From the cell containing the given text, extract its center point as [X, Y] coordinate. 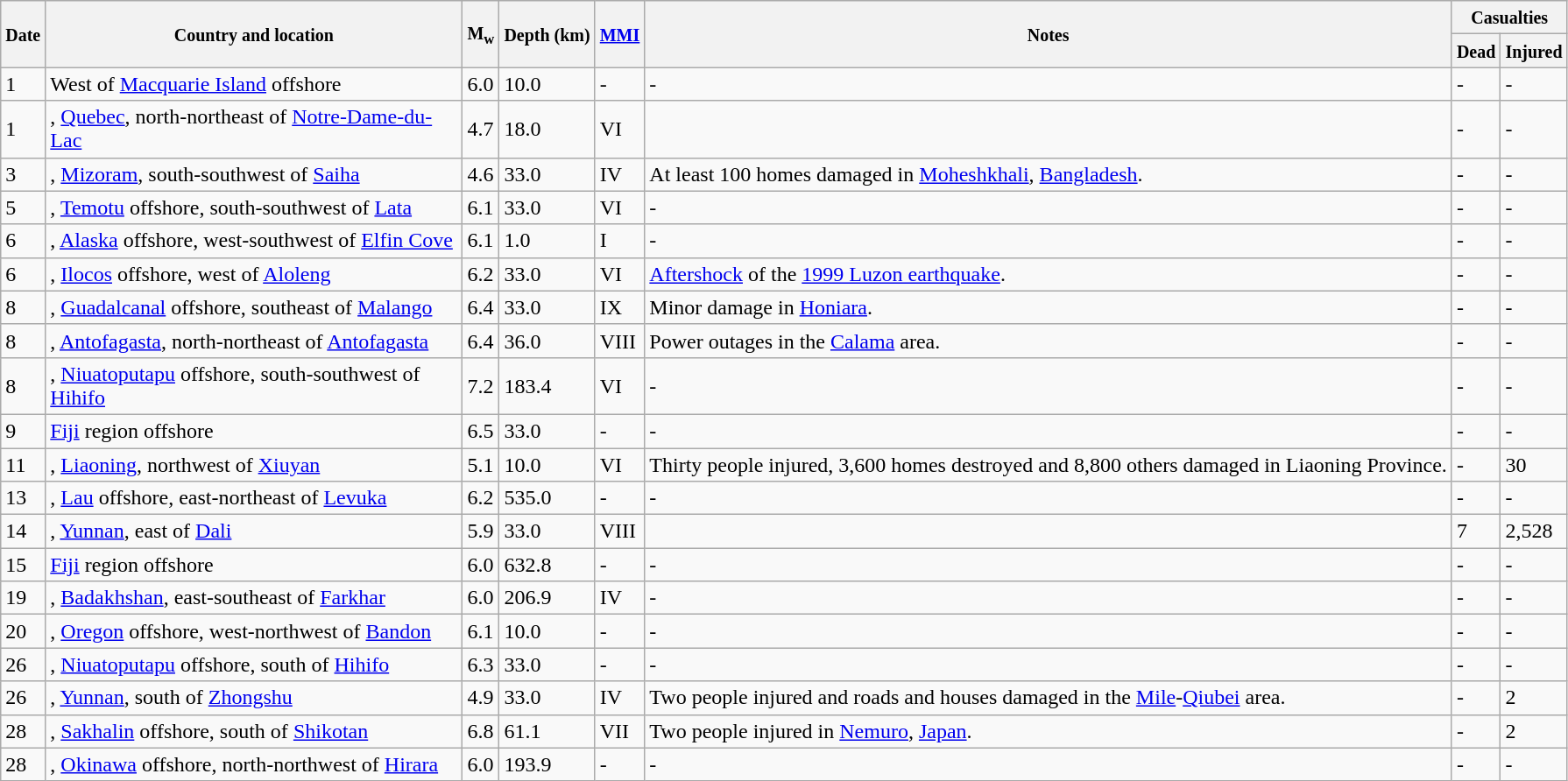
Thirty people injured, 3,600 homes destroyed and 8,800 others damaged in Liaoning Province. [1049, 465]
4.7 [481, 130]
Depth (km) [547, 34]
6.5 [481, 431]
13 [23, 498]
Power outages in the Calama area. [1049, 341]
7 [1476, 531]
, Liaoning, northwest of Xiuyan [254, 465]
Minor damage in Honiara. [1049, 307]
14 [23, 531]
30 [1534, 465]
At least 100 homes damaged in Moheshkhali, Bangladesh. [1049, 174]
4.6 [481, 174]
, Mizoram, south-southwest of Saiha [254, 174]
Mw [481, 34]
Casualties [1509, 18]
Notes [1049, 34]
, Okinawa offshore, north-northwest of Hirara [254, 764]
19 [23, 598]
, Niuatoputapu offshore, south of Hihifo [254, 665]
193.9 [547, 764]
, Niuatoputapu offshore, south-southwest of Hihifo [254, 385]
Date [23, 34]
, Antofagasta, north-northeast of Antofagasta [254, 341]
, Sakhalin offshore, south of Shikotan [254, 731]
18.0 [547, 130]
MMI [620, 34]
36.0 [547, 341]
20 [23, 631]
2,528 [1534, 531]
5.1 [481, 465]
, Oregon offshore, west-northwest of Bandon [254, 631]
IX [620, 307]
, Yunnan, east of Dali [254, 531]
, Yunnan, south of Zhongshu [254, 698]
VII [620, 731]
, Quebec, north-northeast of Notre-Dame-du-Lac [254, 130]
Aftershock of the 1999 Luzon earthquake. [1049, 274]
, Temotu offshore, south-southwest of Lata [254, 208]
, Badakhshan, east-southeast of Farkhar [254, 598]
, Lau offshore, east-northeast of Levuka [254, 498]
206.9 [547, 598]
5.9 [481, 531]
3 [23, 174]
6.8 [481, 731]
4.9 [481, 698]
9 [23, 431]
5 [23, 208]
West of Macquarie Island offshore [254, 84]
, Ilocos offshore, west of Aloleng [254, 274]
7.2 [481, 385]
Country and location [254, 34]
, Guadalcanal offshore, southeast of Malango [254, 307]
Two people injured in Nemuro, Japan. [1049, 731]
61.1 [547, 731]
11 [23, 465]
1.0 [547, 241]
Dead [1476, 51]
Injured [1534, 51]
632.8 [547, 565]
15 [23, 565]
, Alaska offshore, west-southwest of Elfin Cove [254, 241]
183.4 [547, 385]
Two people injured and roads and houses damaged in the Mile-Qiubei area. [1049, 698]
I [620, 241]
535.0 [547, 498]
6.3 [481, 665]
